Scan for the cell matching the given text and deliver its [X, Y] coordinate at center. 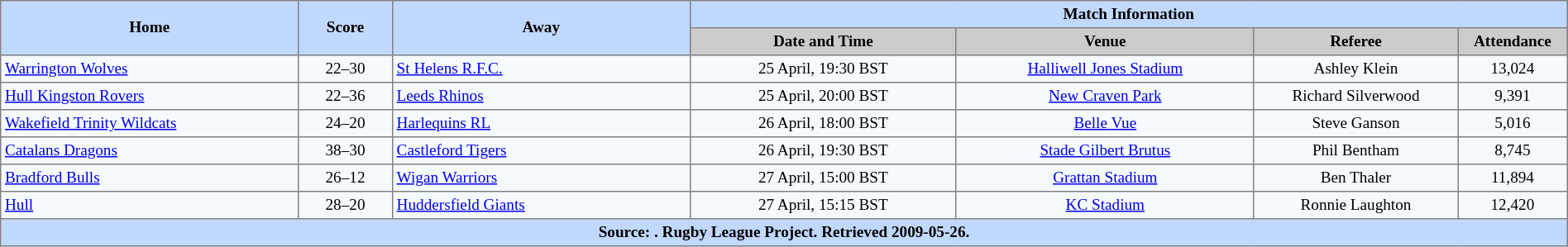
St Helens R.F.C. [541, 69]
Attendance [1513, 41]
Match Information [1128, 15]
9,391 [1513, 96]
Ben Thaler [1355, 178]
25 April, 20:00 BST [823, 96]
28–20 [346, 205]
Ashley Klein [1355, 69]
Halliwell Jones Stadium [1105, 69]
38–30 [346, 150]
Date and Time [823, 41]
Hull Kingston Rovers [150, 96]
Belle Vue [1105, 124]
Castleford Tigers [541, 150]
Referee [1355, 41]
New Craven Park [1105, 96]
11,894 [1513, 178]
Stade Gilbert Brutus [1105, 150]
Huddersfield Giants [541, 205]
12,420 [1513, 205]
Source: . Rugby League Project. Retrieved 2009-05-26. [784, 233]
22–36 [346, 96]
26 April, 19:30 BST [823, 150]
Harlequins RL [541, 124]
Wigan Warriors [541, 178]
5,016 [1513, 124]
Grattan Stadium [1105, 178]
26 April, 18:00 BST [823, 124]
22–30 [346, 69]
Wakefield Trinity Wildcats [150, 124]
27 April, 15:15 BST [823, 205]
25 April, 19:30 BST [823, 69]
8,745 [1513, 150]
Venue [1105, 41]
Steve Ganson [1355, 124]
24–20 [346, 124]
27 April, 15:00 BST [823, 178]
Ronnie Laughton [1355, 205]
Score [346, 28]
KC Stadium [1105, 205]
Phil Bentham [1355, 150]
Bradford Bulls [150, 178]
Warrington Wolves [150, 69]
Richard Silverwood [1355, 96]
Hull [150, 205]
Catalans Dragons [150, 150]
Home [150, 28]
13,024 [1513, 69]
Away [541, 28]
Leeds Rhinos [541, 96]
26–12 [346, 178]
